Pinpoint the cell where the given text exists, returning its (x, y) midpoint coordinate. 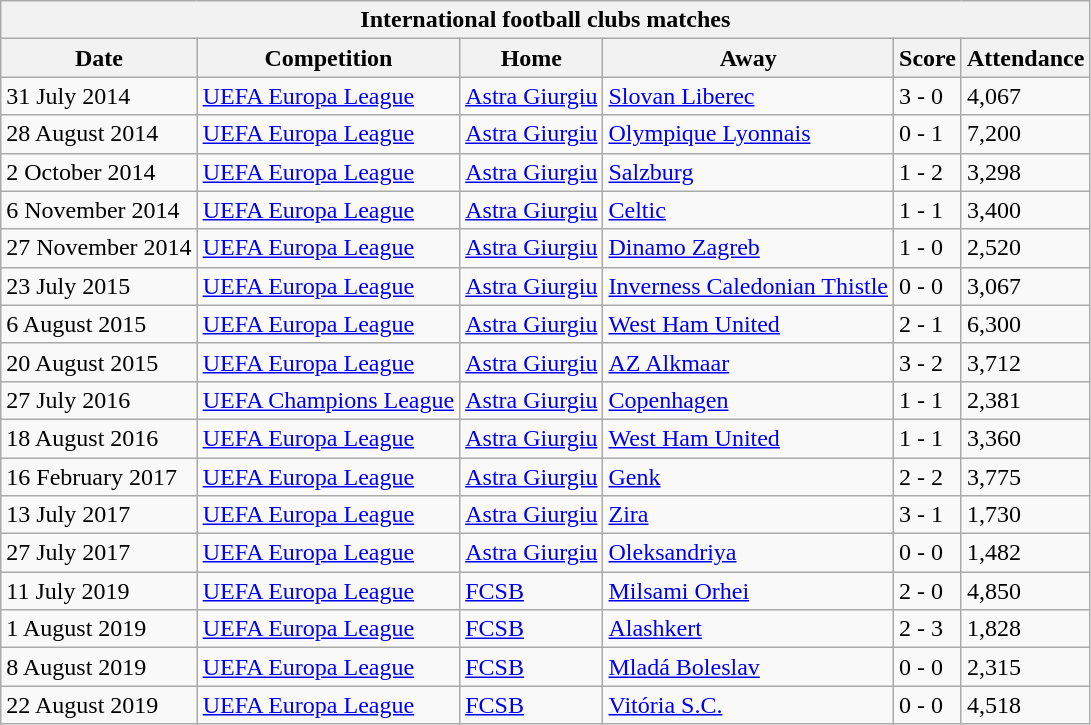
2,315 (1025, 667)
3,298 (1025, 172)
Home (532, 58)
International football clubs matches (546, 20)
Date (99, 58)
3,775 (1025, 477)
2 - 1 (928, 324)
4,518 (1025, 705)
Attendance (1025, 58)
2 October 2014 (99, 172)
16 February 2017 (99, 477)
Zira (748, 515)
Celtic (748, 210)
3,067 (1025, 286)
UEFA Champions League (328, 400)
4,850 (1025, 591)
2 - 2 (928, 477)
23 July 2015 (99, 286)
Copenhagen (748, 400)
6 August 2015 (99, 324)
Mladá Boleslav (748, 667)
3 - 1 (928, 515)
Salzburg (748, 172)
3 - 2 (928, 362)
Dinamo Zagreb (748, 248)
1,482 (1025, 553)
Away (748, 58)
2,381 (1025, 400)
1,730 (1025, 515)
6 November 2014 (99, 210)
1 August 2019 (99, 629)
Alashkert (748, 629)
Oleksandriya (748, 553)
27 July 2017 (99, 553)
Score (928, 58)
22 August 2019 (99, 705)
0 - 1 (928, 134)
Olympique Lyonnais (748, 134)
Vitória S.C. (748, 705)
Competition (328, 58)
27 November 2014 (99, 248)
2 - 0 (928, 591)
31 July 2014 (99, 96)
6,300 (1025, 324)
13 July 2017 (99, 515)
AZ Alkmaar (748, 362)
2,520 (1025, 248)
3,712 (1025, 362)
3,360 (1025, 438)
1 - 2 (928, 172)
Slovan Liberec (748, 96)
1 - 0 (928, 248)
27 July 2016 (99, 400)
3,400 (1025, 210)
2 - 3 (928, 629)
18 August 2016 (99, 438)
Milsami Orhei (748, 591)
4,067 (1025, 96)
20 August 2015 (99, 362)
3 - 0 (928, 96)
8 August 2019 (99, 667)
Inverness Caledonian Thistle (748, 286)
7,200 (1025, 134)
11 July 2019 (99, 591)
28 August 2014 (99, 134)
1,828 (1025, 629)
Genk (748, 477)
